Output the [x, y] coordinate of the center of the cell containing the given text.  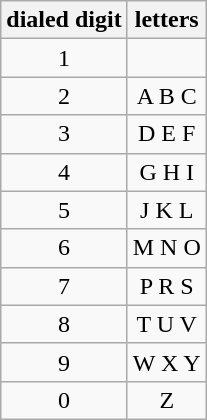
G H I [166, 172]
dialed digit [64, 20]
J K L [166, 210]
1 [64, 58]
6 [64, 248]
8 [64, 324]
letters [166, 20]
9 [64, 362]
P R S [166, 286]
D E F [166, 134]
Z [166, 400]
M N O [166, 248]
W X Y [166, 362]
2 [64, 96]
7 [64, 286]
5 [64, 210]
A B C [166, 96]
4 [64, 172]
T U V [166, 324]
0 [64, 400]
3 [64, 134]
